From the cell containing the given text, extract its center point as (X, Y) coordinate. 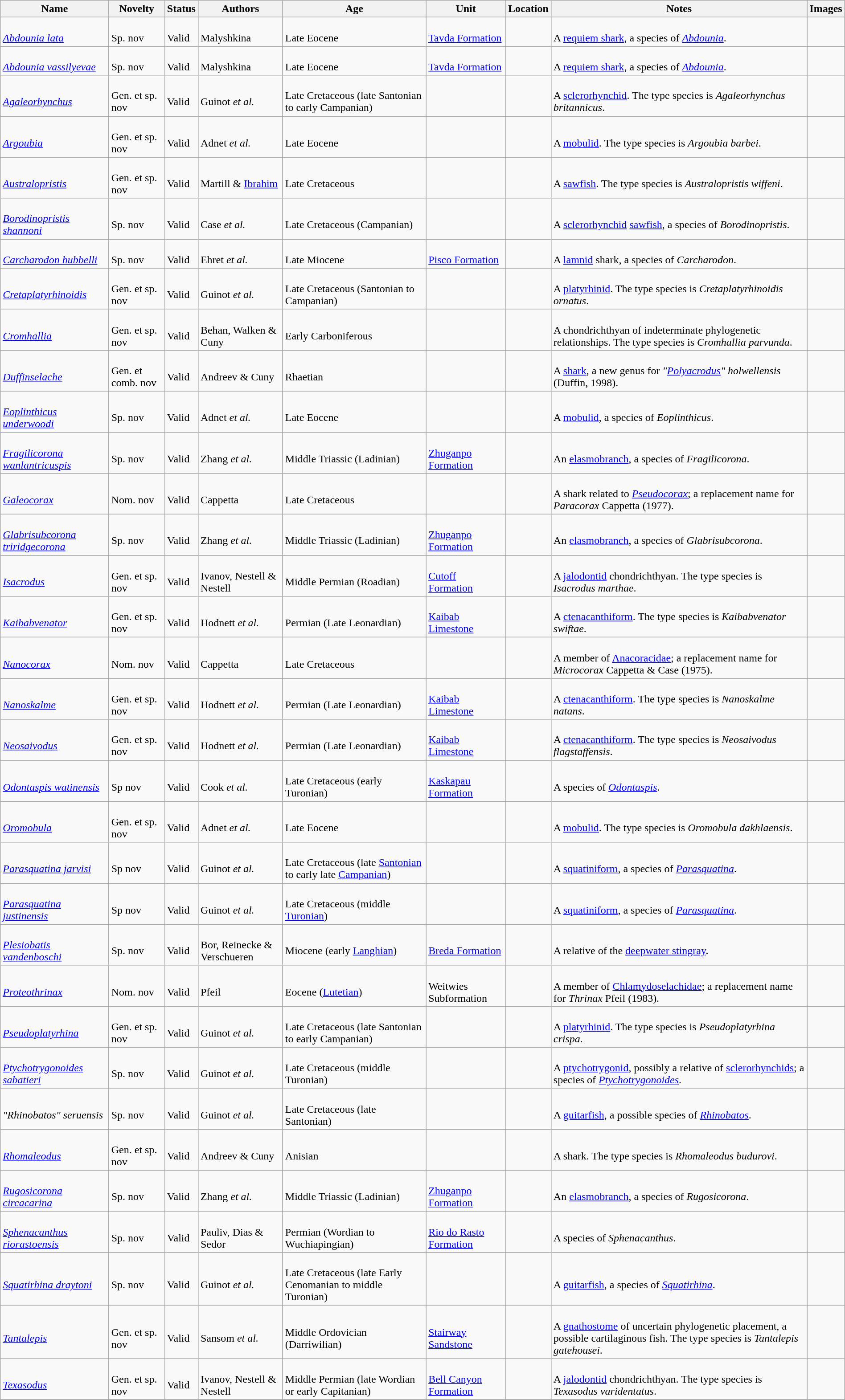
A species of Sphenacanthus. (679, 1232)
Permian (Wordian to Wuchiapingian) (354, 1232)
Pisco Formation (466, 254)
Kaibabvenator (54, 617)
A guitarfish, a species of Squatirhina. (679, 1279)
A ptychotrygonid, possibly a relative of sclerorhynchids; a species of Ptychotrygonoides. (679, 1068)
Nanocorax (54, 658)
A jalodontid chondrichthyan. The type species is Texasodus varidentatus. (679, 1379)
Pseudoplatyrhina (54, 1027)
Plesiobatis vandenboschi (54, 945)
Miocene (early Langhian) (354, 945)
Argoubia (54, 137)
Abdounia vassilyevae (54, 61)
Early Carboniferous (354, 330)
A ctenacanthiform. The type species is Neosaivodus flagstaffensis. (679, 740)
Cretaplatyrhinoidis (54, 289)
Anisian (354, 1150)
A sclerorhynchid sawfish, a species of Borodinopristis. (679, 219)
A member of Anacoracidae; a replacement name for Microcorax Cappetta & Case (1975). (679, 658)
Kaskapau Formation (466, 781)
A lamnid shark, a species of Carcharodon. (679, 254)
Ehret et al. (240, 254)
Agaleorhynchus (54, 96)
Odontaspis watinensis (54, 781)
Case et al. (240, 219)
Bor, Reinecke & Verschueren (240, 945)
An elasmobranch, a species of Glabrisubcorona. (679, 535)
Eocene (Lutetian) (354, 986)
Late Cretaceous (Campanian) (354, 219)
A member of Chlamydoselachidae; a replacement name for Thrinax Pfeil (1983). (679, 986)
Middle Permian (late Wordian or early Capitanian) (354, 1379)
Middle Permian (Roadian) (354, 576)
A gnathostome of uncertain phylogenetic placement, a possible cartilaginous fish. The type species is Tantalepis gatehousei. (679, 1332)
Australopristis (54, 178)
Rhaetian (354, 371)
Cutoff Formation (466, 576)
Bell Canyon Formation (466, 1379)
Galeocorax (54, 494)
Late Miocene (354, 254)
A ctenacanthiform. The type species is Kaibabvenator swiftae. (679, 617)
Abdounia lata (54, 32)
Authors (240, 9)
Rio do Rasto Formation (466, 1232)
Tantalepis (54, 1332)
A sclerorhynchid. The type species is Agaleorhynchus britannicus. (679, 96)
Behan, Walken & Cuny (240, 330)
Late Cretaceous (early Turonian) (354, 781)
A mobulid. The type species is Argoubia barbei. (679, 137)
Images (826, 9)
A ctenacanthiform. The type species is Nanoskalme natans. (679, 699)
"Rhinobatos" seruensis (54, 1109)
Stairway Sandstone (466, 1332)
Cromhallia (54, 330)
Martill & Ibrahim (240, 178)
Glabrisubcorona triridgecorona (54, 535)
A species of Odontaspis. (679, 781)
A shark related to Pseudocorax; a replacement name for Paracorax Cappetta (1977). (679, 494)
Fragilicorona wanlantricuspis (54, 453)
Ptychotrygonoides sabatieri (54, 1068)
Squatirhina draytoni (54, 1279)
Late Cretaceous (late Early Cenomanian to middle Turonian) (354, 1279)
Rhomaleodus (54, 1150)
A shark. The type species is Rhomaleodus budurovi. (679, 1150)
Cook et al. (240, 781)
Proteothrinax (54, 986)
A guitarfish, a possible species of Rhinobatos. (679, 1109)
Neosaivodus (54, 740)
Late Cretaceous (late Santonian to early late Campanian) (354, 863)
A chondrichthyan of indeterminate phylogenetic relationships. The type species is Cromhallia parvunda. (679, 330)
Name (54, 9)
Location (529, 9)
A jalodontid chondrichthyan. The type species is Isacrodus marthae. (679, 576)
Late Cretaceous (Santonian to Campanian) (354, 289)
A platyrhinid. The type species is Pseudoplatyrhina crispa. (679, 1027)
A shark, a new genus for "Polyacrodus" holwellensis (Duffin, 1998). (679, 371)
Weitwies Subformation (466, 986)
Parasquatina justinensis (54, 904)
Sansom et al. (240, 1332)
A mobulid, a species of Eoplinthicus. (679, 412)
An elasmobranch, a species of Rugosicorona. (679, 1191)
A sawfish. The type species is Australopristis wiffeni. (679, 178)
Parasquatina jarvisi (54, 863)
Carcharodon hubbelli (54, 254)
Borodinopristis shannoni (54, 219)
Eoplinthicus underwoodi (54, 412)
A mobulid. The type species is Oromobula dakhlaensis. (679, 822)
A relative of the deepwater stingray. (679, 945)
A platyrhinid. The type species is Cretaplatyrhinoidis ornatus. (679, 289)
Isacrodus (54, 576)
Notes (679, 9)
Rugosicorona circacarina (54, 1191)
Late Cretaceous (late Santonian) (354, 1109)
Duffinselache (54, 371)
An elasmobranch, a species of Fragilicorona. (679, 453)
Unit (466, 9)
Gen. et comb. nov (136, 371)
Oromobula (54, 822)
Texasodus (54, 1379)
Sphenacanthus riorastoensis (54, 1232)
Breda Formation (466, 945)
Novelty (136, 9)
Middle Ordovician (Darriwilian) (354, 1332)
Nanoskalme (54, 699)
Age (354, 9)
Pfeil (240, 986)
Pauliv, Dias & Sedor (240, 1232)
Status (181, 9)
